Capture the cell that displays the provided text and extract its (X, Y) central coordinate. 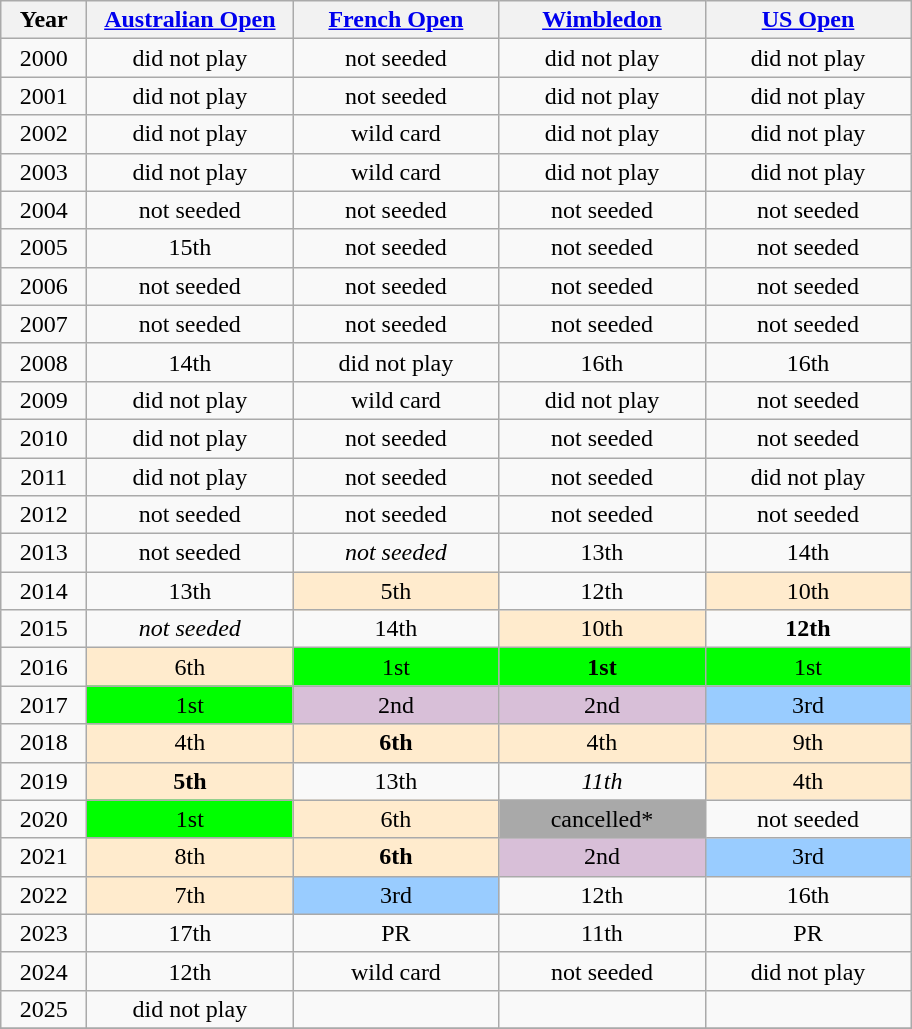
2025 (44, 1009)
2022 (44, 895)
2017 (44, 705)
2014 (44, 591)
17th (190, 933)
French Open (396, 20)
2006 (44, 286)
2020 (44, 819)
2005 (44, 248)
Australian Open (190, 20)
Year (44, 20)
2019 (44, 781)
2007 (44, 324)
2002 (44, 134)
2009 (44, 400)
2021 (44, 857)
7th (190, 895)
2016 (44, 667)
2023 (44, 933)
2001 (44, 96)
2024 (44, 971)
8th (190, 857)
2015 (44, 629)
2004 (44, 210)
2013 (44, 553)
2000 (44, 58)
2010 (44, 438)
US Open (808, 20)
15th (190, 248)
cancelled* (602, 819)
9th (808, 743)
2008 (44, 362)
Wimbledon (602, 20)
2003 (44, 172)
2011 (44, 477)
2018 (44, 743)
2012 (44, 515)
